From the cell containing the given text, extract its center point as (x, y) coordinate. 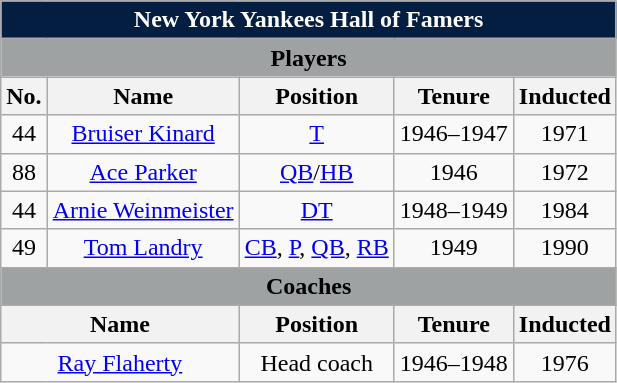
1971 (564, 134)
1976 (564, 362)
Head coach (316, 362)
1984 (564, 210)
CB, P, QB, RB (316, 248)
Players (309, 58)
Tom Landry (143, 248)
1972 (564, 172)
No. (24, 96)
Ace Parker (143, 172)
1946–1948 (454, 362)
QB/HB (316, 172)
88 (24, 172)
1990 (564, 248)
1946–1947 (454, 134)
T (316, 134)
DT (316, 210)
Arnie Weinmeister (143, 210)
Bruiser Kinard (143, 134)
1949 (454, 248)
Coaches (309, 286)
Ray Flaherty (120, 362)
49 (24, 248)
1946 (454, 172)
New York Yankees Hall of Famers (309, 20)
1948–1949 (454, 210)
